Extract the [x, y] coordinate from the center of the cell holding the provided text.  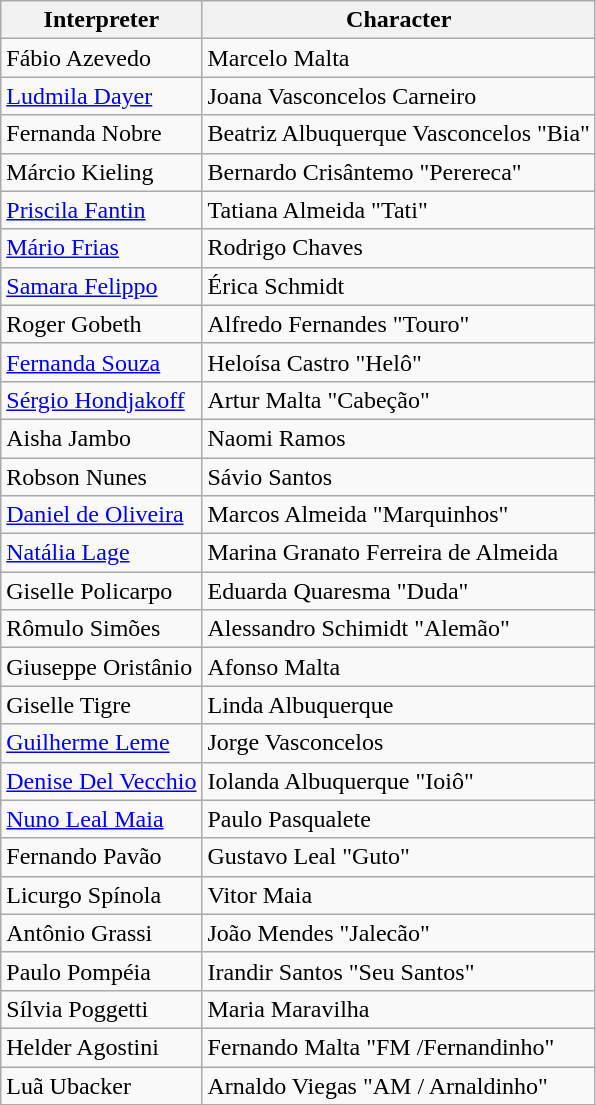
Fernando Pavão [102, 857]
Ludmila Dayer [102, 96]
Marcelo Malta [398, 58]
Roger Gobeth [102, 324]
Jorge Vasconcelos [398, 743]
Heloísa Castro "Helô" [398, 362]
Giuseppe Oristânio [102, 667]
Alfredo Fernandes "Touro" [398, 324]
Fernanda Souza [102, 362]
Márcio Kieling [102, 172]
Paulo Pompéia [102, 971]
Giselle Tigre [102, 705]
Beatriz Albuquerque Vasconcelos "Bia" [398, 134]
Rodrigo Chaves [398, 248]
Marina Granato Ferreira de Almeida [398, 553]
Giselle Policarpo [102, 591]
Bernardo Crisântemo "Perereca" [398, 172]
Antônio Grassi [102, 933]
Sávio Santos [398, 477]
Linda Albuquerque [398, 705]
Naomi Ramos [398, 438]
Character [398, 20]
Rômulo Simões [102, 629]
Alessandro Schimidt "Alemão" [398, 629]
Guilherme Leme [102, 743]
Natália Lage [102, 553]
Mário Frias [102, 248]
Aisha Jambo [102, 438]
Fábio Azevedo [102, 58]
Irandir Santos "Seu Santos" [398, 971]
Daniel de Oliveira [102, 515]
Sílvia Poggetti [102, 1009]
Érica Schmidt [398, 286]
Artur Malta "Cabeção" [398, 400]
Iolanda Albuquerque "Ioiô" [398, 781]
Marcos Almeida "Marquinhos" [398, 515]
Maria Maravilha [398, 1009]
João Mendes "Jalecão" [398, 933]
Fernanda Nobre [102, 134]
Gustavo Leal "Guto" [398, 857]
Robson Nunes [102, 477]
Arnaldo Viegas "AM / Arnaldinho" [398, 1085]
Nuno Leal Maia [102, 819]
Luã Ubacker [102, 1085]
Fernando Malta "FM /Fernandinho" [398, 1047]
Eduarda Quaresma "Duda" [398, 591]
Vitor Maia [398, 895]
Interpreter [102, 20]
Paulo Pasqualete [398, 819]
Afonso Malta [398, 667]
Sérgio Hondjakoff [102, 400]
Helder Agostini [102, 1047]
Tatiana Almeida "Tati" [398, 210]
Licurgo Spínola [102, 895]
Priscila Fantin [102, 210]
Denise Del Vecchio [102, 781]
Samara Felippo [102, 286]
Joana Vasconcelos Carneiro [398, 96]
